Output the (x, y) coordinate of the center of the cell containing the given text.  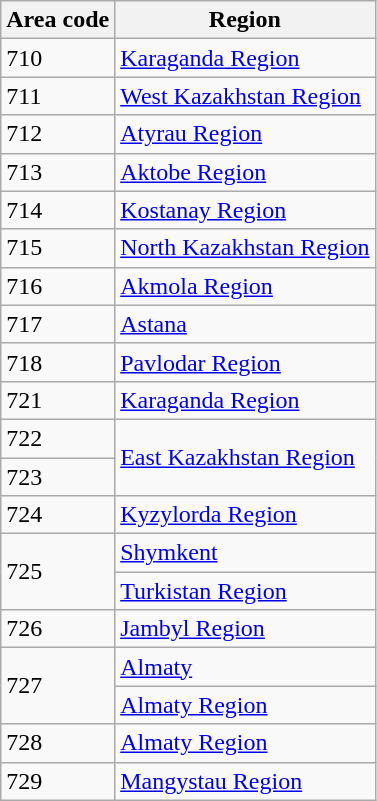
Pavlodar Region (245, 362)
710 (58, 58)
724 (58, 515)
712 (58, 134)
726 (58, 629)
714 (58, 210)
Kyzylorda Region (245, 515)
West Kazakhstan Region (245, 96)
727 (58, 686)
East Kazakhstan Region (245, 457)
713 (58, 172)
711 (58, 96)
725 (58, 572)
718 (58, 362)
North Kazakhstan Region (245, 248)
Astana (245, 324)
723 (58, 477)
721 (58, 400)
715 (58, 248)
Jambyl Region (245, 629)
722 (58, 438)
716 (58, 286)
Mangystau Region (245, 781)
Aktobe Region (245, 172)
729 (58, 781)
Atyrau Region (245, 134)
Area code (58, 20)
Region (245, 20)
Almaty (245, 667)
Shymkent (245, 553)
717 (58, 324)
Turkistan Region (245, 591)
728 (58, 743)
Kostanay Region (245, 210)
Akmola Region (245, 286)
